Provide the (x, y) coordinate of the cell's center where the given text is located.  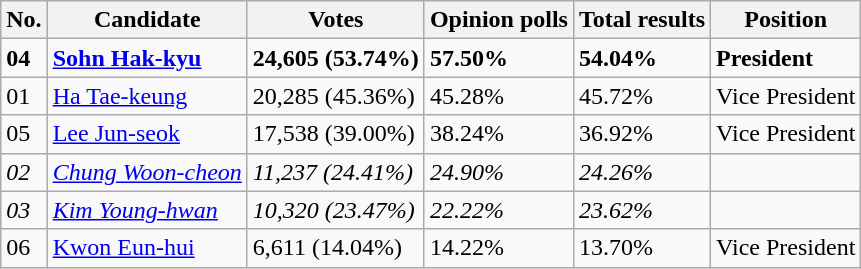
24,605 (53.74%) (336, 58)
No. (24, 20)
04 (24, 58)
01 (24, 96)
Sohn Hak-kyu (147, 58)
05 (24, 134)
24.26% (642, 172)
38.24% (498, 134)
45.72% (642, 96)
Ha Tae-keung (147, 96)
Candidate (147, 20)
Total results (642, 20)
22.22% (498, 210)
17,538 (39.00%) (336, 134)
06 (24, 248)
Chung Woon-cheon (147, 172)
10,320 (23.47%) (336, 210)
03 (24, 210)
57.50% (498, 58)
23.62% (642, 210)
02 (24, 172)
54.04% (642, 58)
24.90% (498, 172)
Kim Young-hwan (147, 210)
36.92% (642, 134)
6,611 (14.04%) (336, 248)
45.28% (498, 96)
20,285 (45.36%) (336, 96)
Votes (336, 20)
Kwon Eun-hui (147, 248)
11,237 (24.41%) (336, 172)
13.70% (642, 248)
Lee Jun-seok (147, 134)
Position (786, 20)
President (786, 58)
Opinion polls (498, 20)
14.22% (498, 248)
